Pinpoint the cell where the given text exists, returning its (X, Y) midpoint coordinate. 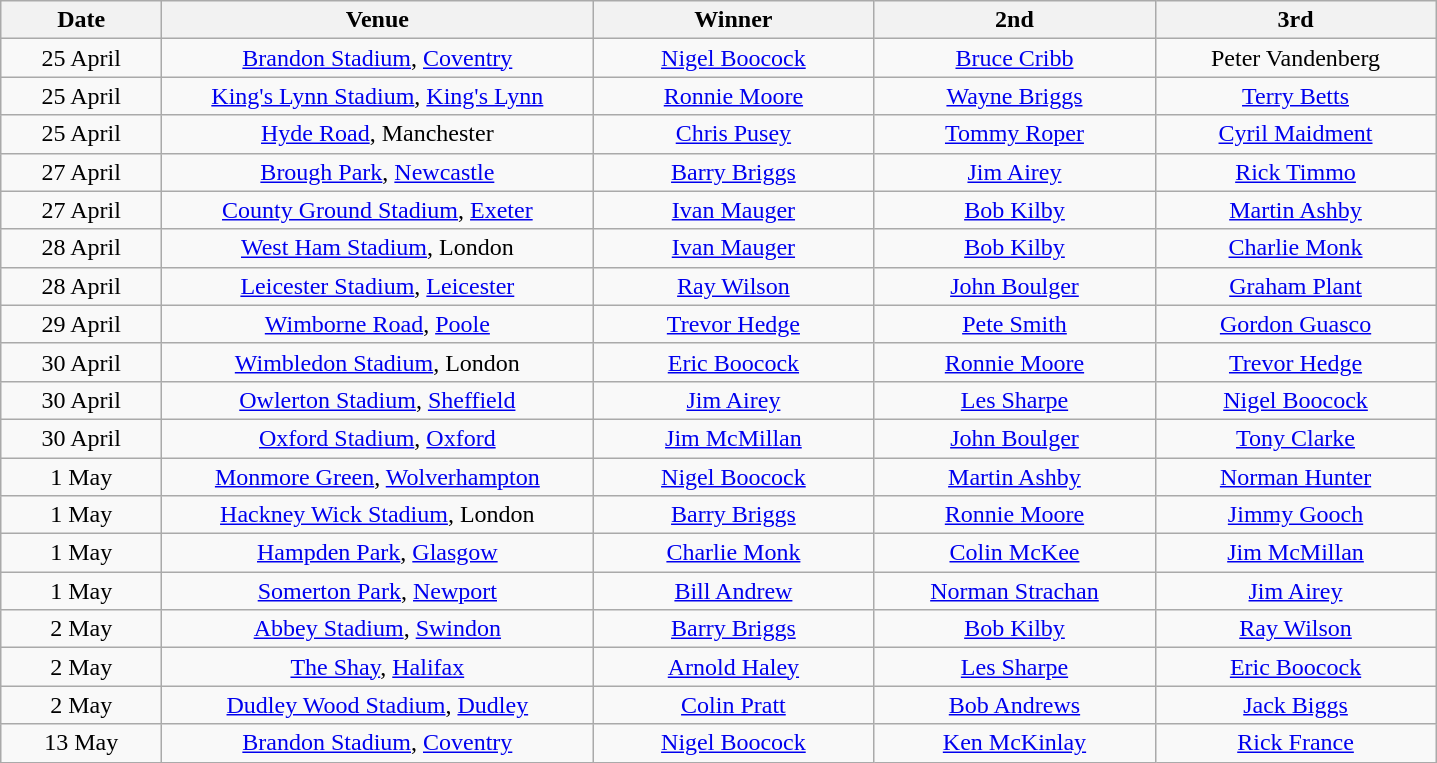
Wimbledon Stadium, London (378, 362)
The Shay, Halifax (378, 667)
Jimmy Gooch (1296, 515)
Hyde Road, Manchester (378, 134)
Jack Biggs (1296, 705)
Arnold Haley (734, 667)
29 April (82, 324)
Gordon Guasco (1296, 324)
Brough Park, Newcastle (378, 172)
Graham Plant (1296, 286)
Colin Pratt (734, 705)
Tony Clarke (1296, 438)
Rick Timmo (1296, 172)
2nd (1014, 20)
County Ground Stadium, Exeter (378, 210)
Date (82, 20)
Monmore Green, Wolverhampton (378, 477)
Tommy Roper (1014, 134)
Leicester Stadium, Leicester (378, 286)
Winner (734, 20)
Chris Pusey (734, 134)
Abbey Stadium, Swindon (378, 629)
Bill Andrew (734, 591)
Somerton Park, Newport (378, 591)
Norman Hunter (1296, 477)
Cyril Maidment (1296, 134)
Pete Smith (1014, 324)
Hackney Wick Stadium, London (378, 515)
Bob Andrews (1014, 705)
Norman Strachan (1014, 591)
Hampden Park, Glasgow (378, 553)
13 May (82, 743)
3rd (1296, 20)
Ken McKinlay (1014, 743)
Colin McKee (1014, 553)
Dudley Wood Stadium, Dudley (378, 705)
Peter Vandenberg (1296, 58)
Bruce Cribb (1014, 58)
Rick France (1296, 743)
Oxford Stadium, Oxford (378, 438)
Venue (378, 20)
Wimborne Road, Poole (378, 324)
Terry Betts (1296, 96)
Wayne Briggs (1014, 96)
Owlerton Stadium, Sheffield (378, 400)
West Ham Stadium, London (378, 248)
King's Lynn Stadium, King's Lynn (378, 96)
